Detect which cell encompasses the target text, then output its [x, y] center coordinate. 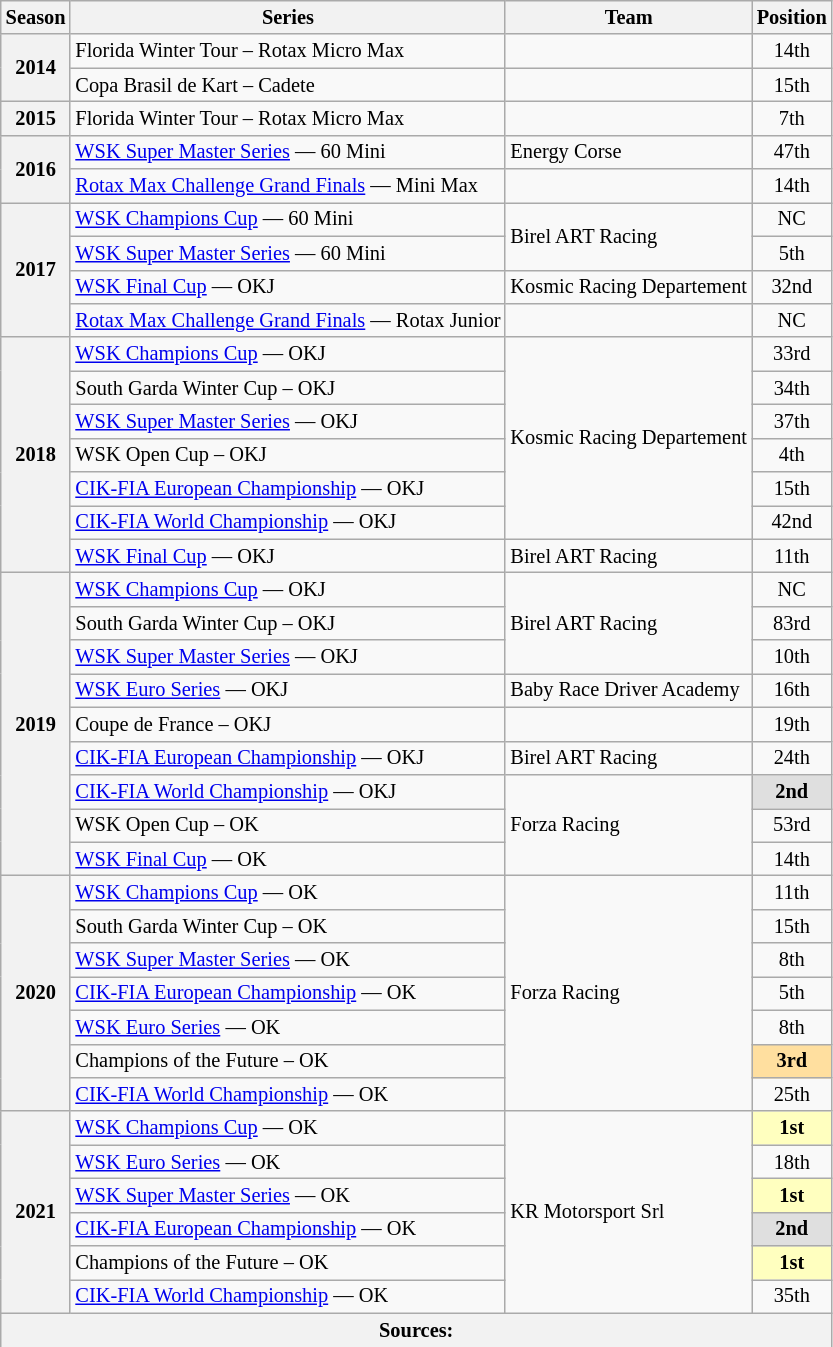
Copa Brasil de Kart – Cadete [288, 85]
KR Motorsport Srl [628, 1212]
34th [792, 388]
WSK Open Cup – OKJ [288, 455]
WSK Open Cup – OK [288, 825]
Season [36, 17]
Energy Corse [628, 152]
18th [792, 1162]
Baby Race Driver Academy [628, 690]
10th [792, 657]
Coupe de France – OKJ [288, 724]
Series [288, 17]
WSK Euro Series — OKJ [288, 690]
WSK Champions Cup — 60 Mini [288, 219]
2020 [36, 993]
2015 [36, 118]
7th [792, 118]
3rd [792, 1061]
Sources: [416, 1330]
83rd [792, 623]
33rd [792, 354]
25th [792, 1094]
32nd [792, 287]
16th [792, 690]
35th [792, 1296]
2019 [36, 724]
Position [792, 17]
2014 [36, 68]
24th [792, 758]
WSK Final Cup — OK [288, 859]
2017 [36, 270]
Rotax Max Challenge Grand Finals — Rotax Junior [288, 320]
42nd [792, 522]
Rotax Max Challenge Grand Finals — Mini Max [288, 186]
37th [792, 421]
47th [792, 152]
Team [628, 17]
53rd [792, 825]
2016 [36, 168]
2018 [36, 455]
19th [792, 724]
4th [792, 455]
2021 [36, 1212]
South Garda Winter Cup – OK [288, 926]
